Capture the cell that displays the provided text and extract its [X, Y] central coordinate. 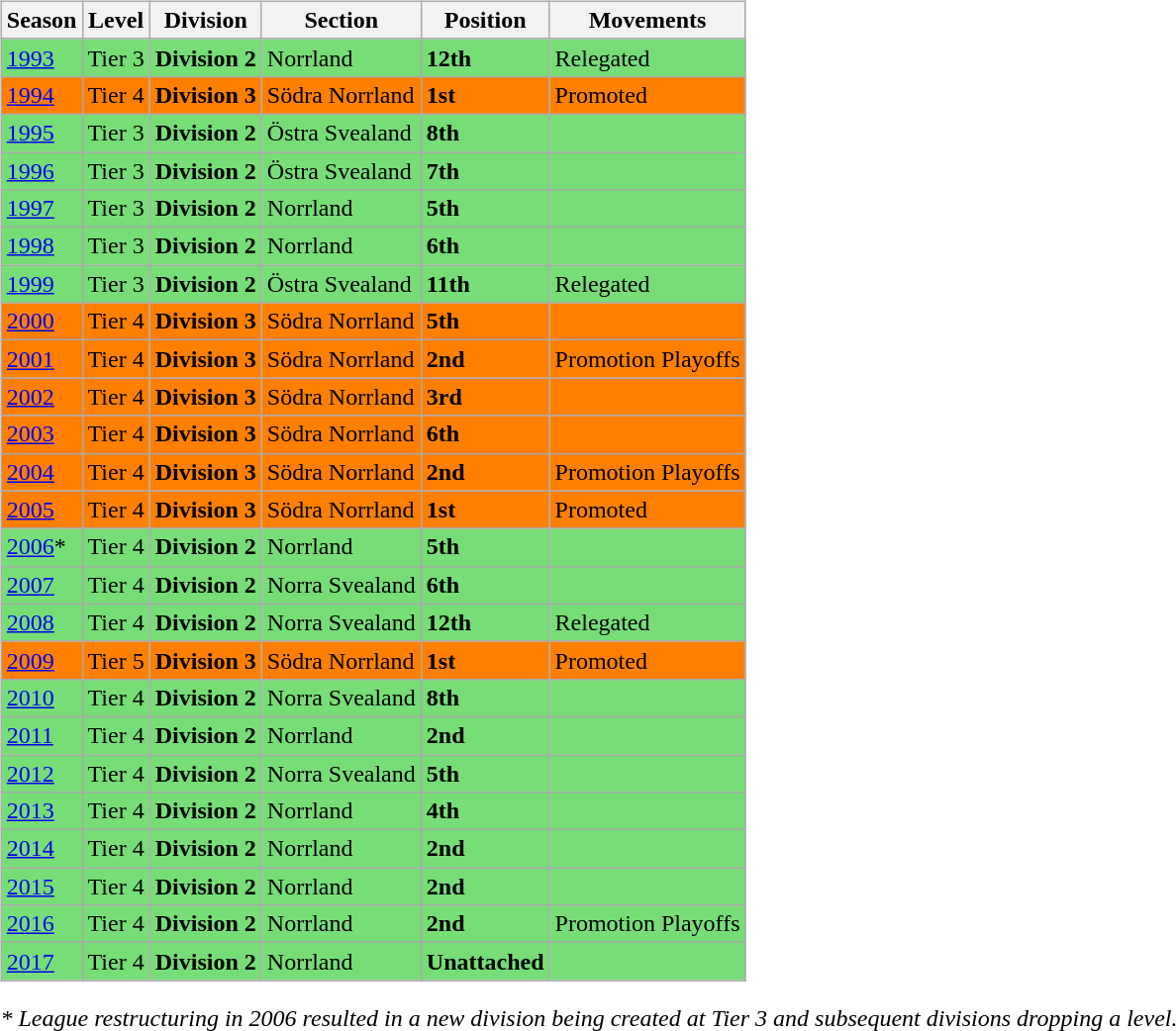
Season [42, 20]
Movements [647, 20]
Tier 5 [116, 660]
2013 [42, 811]
2004 [42, 472]
1999 [42, 284]
2007 [42, 585]
7th [485, 171]
11th [485, 284]
1993 [42, 57]
1996 [42, 171]
2010 [42, 698]
2006* [42, 547]
2009 [42, 660]
Unattached [485, 962]
2016 [42, 924]
Position [485, 20]
2017 [42, 962]
Level [116, 20]
3rd [485, 397]
2005 [42, 510]
1998 [42, 246]
2011 [42, 735]
4th [485, 811]
2008 [42, 622]
2002 [42, 397]
2014 [42, 849]
2012 [42, 773]
Section [341, 20]
1994 [42, 95]
2000 [42, 322]
2003 [42, 434]
1995 [42, 133]
2015 [42, 887]
1997 [42, 209]
Division [206, 20]
2001 [42, 359]
